From the cell containing the given text, extract its center point as (x, y) coordinate. 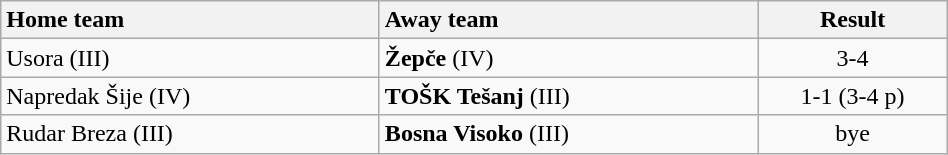
1-1 (3-4 p) (852, 96)
Rudar Breza (III) (190, 134)
Napredak Šije (IV) (190, 96)
Bosna Visoko (III) (568, 134)
Result (852, 20)
bye (852, 134)
Home team (190, 20)
Away team (568, 20)
TOŠK Tešanj (III) (568, 96)
Žepče (IV) (568, 58)
3-4 (852, 58)
Usora (III) (190, 58)
